Identify which cell holds the provided text, then report its (X, Y) central coordinate. 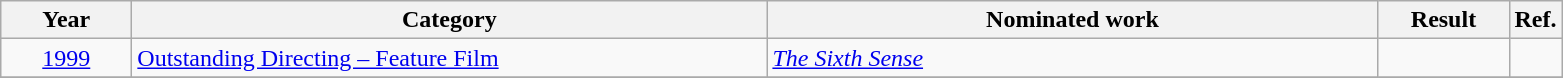
1999 (66, 58)
Ref. (1536, 20)
Category (450, 20)
Result (1444, 20)
Outstanding Directing – Feature Film (450, 58)
Nominated work (1072, 20)
The Sixth Sense (1072, 58)
Year (66, 20)
